Search for the cell housing the specified text and yield its [X, Y] center coordinate. 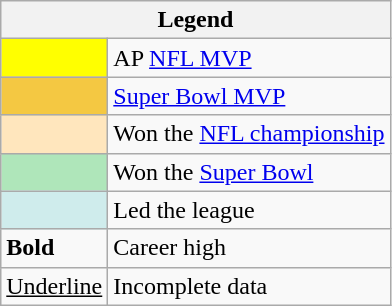
Incomplete data [249, 286]
Led the league [249, 210]
Won the Super Bowl [249, 172]
Underline [54, 286]
Super Bowl MVP [249, 96]
Bold [54, 248]
AP NFL MVP [249, 58]
Won the NFL championship [249, 134]
Career high [249, 248]
Legend [196, 20]
